Provide the (x, y) coordinate of the cell's center where the given text is located.  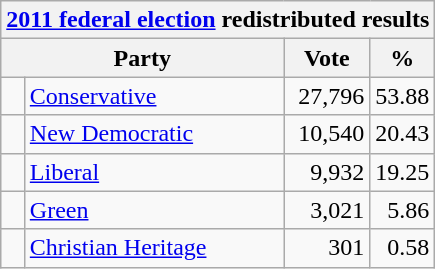
301 (327, 248)
Liberal (154, 172)
% (402, 58)
Conservative (154, 96)
9,932 (327, 172)
10,540 (327, 134)
Green (154, 210)
Party (142, 58)
2011 federal election redistributed results (218, 20)
19.25 (402, 172)
27,796 (327, 96)
New Democratic (154, 134)
Vote (327, 58)
5.86 (402, 210)
Christian Heritage (154, 248)
53.88 (402, 96)
20.43 (402, 134)
3,021 (327, 210)
0.58 (402, 248)
